Identify which cell holds the provided text, then report its [x, y] central coordinate. 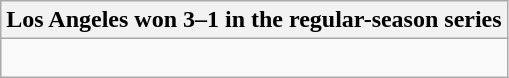
Los Angeles won 3–1 in the regular-season series [254, 20]
